Capture the cell that displays the provided text and extract its (X, Y) central coordinate. 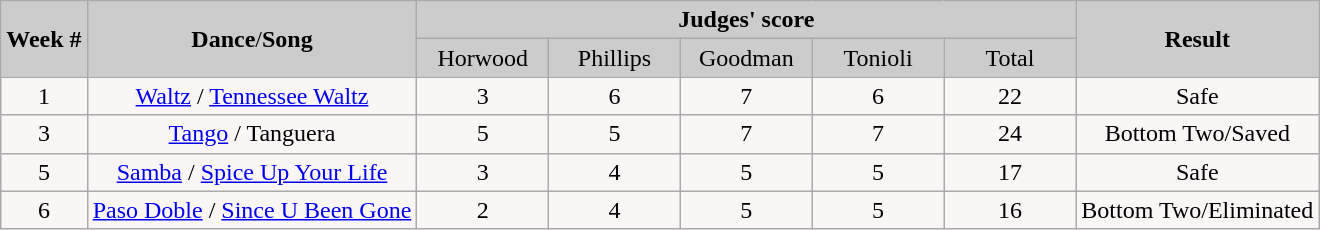
Judges' score (746, 20)
Bottom Two/Saved (1198, 134)
Samba / Spice Up Your Life (252, 172)
Goodman (746, 58)
Tonioli (878, 58)
Waltz / Tennessee Waltz (252, 96)
Tango / Tanguera (252, 134)
Week # (44, 39)
2 (483, 210)
22 (1010, 96)
Paso Doble / Since U Been Gone (252, 210)
Bottom Two/Eliminated (1198, 210)
1 (44, 96)
17 (1010, 172)
Total (1010, 58)
Horwood (483, 58)
24 (1010, 134)
Result (1198, 39)
Dance/Song (252, 39)
Phillips (615, 58)
16 (1010, 210)
